Detect which cell encompasses the target text, then output its [x, y] center coordinate. 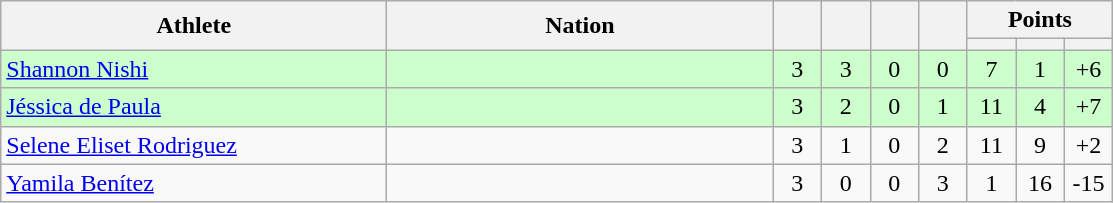
9 [1040, 145]
7 [992, 69]
Yamila Benítez [194, 183]
Jéssica de Paula [194, 107]
4 [1040, 107]
Points [1040, 20]
Nation [580, 26]
-15 [1088, 183]
Athlete [194, 26]
16 [1040, 183]
Shannon Nishi [194, 69]
+7 [1088, 107]
+2 [1088, 145]
Selene Eliset Rodriguez [194, 145]
+6 [1088, 69]
